Provide the (X, Y) coordinate of the cell's center where the given text is located.  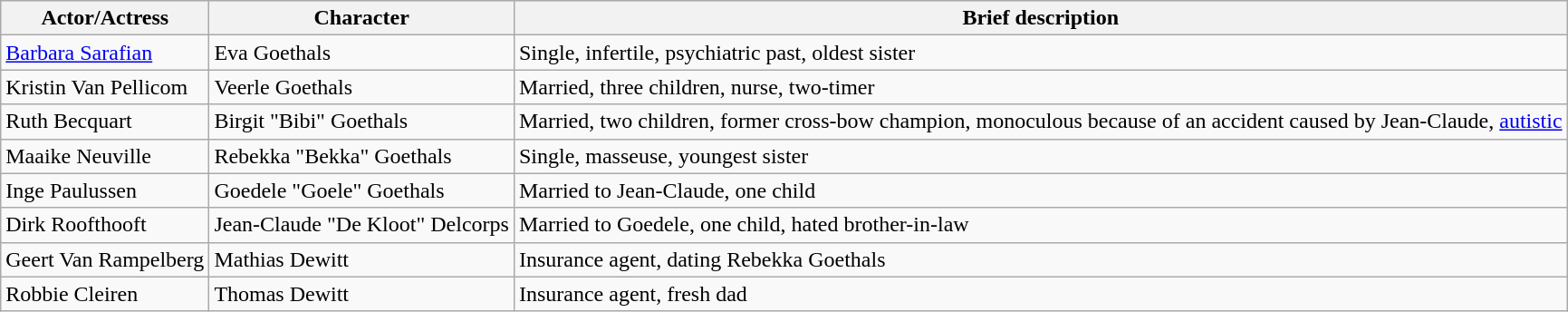
Jean-Claude "De Kloot" Delcorps (362, 225)
Birgit "Bibi" Goethals (362, 122)
Brief description (1040, 18)
Ruth Becquart (105, 122)
Robbie Cleiren (105, 294)
Dirk Roofthooft (105, 225)
Character (362, 18)
Eva Goethals (362, 53)
Maaike Neuville (105, 156)
Married, three children, nurse, two-timer (1040, 87)
Married, two children, former cross-bow champion, monoculous because of an accident caused by Jean-Claude, autistic (1040, 122)
Insurance agent, dating Rebekka Goethals (1040, 259)
Single, infertile, psychiatric past, oldest sister (1040, 53)
Geert Van Rampelberg (105, 259)
Inge Paulussen (105, 190)
Married to Jean-Claude, one child (1040, 190)
Mathias Dewitt (362, 259)
Goedele "Goele" Goethals (362, 190)
Thomas Dewitt (362, 294)
Actor/Actress (105, 18)
Veerle Goethals (362, 87)
Insurance agent, fresh dad (1040, 294)
Barbara Sarafian (105, 53)
Married to Goedele, one child, hated brother-in-law (1040, 225)
Single, masseuse, youngest sister (1040, 156)
Kristin Van Pellicom (105, 87)
Rebekka "Bekka" Goethals (362, 156)
